Pinpoint the cell where the given text exists, returning its [X, Y] midpoint coordinate. 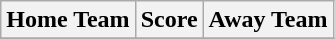
Score [169, 20]
Away Team [268, 20]
Home Team [68, 20]
